Output the [X, Y] coordinate of the center of the cell containing the given text.  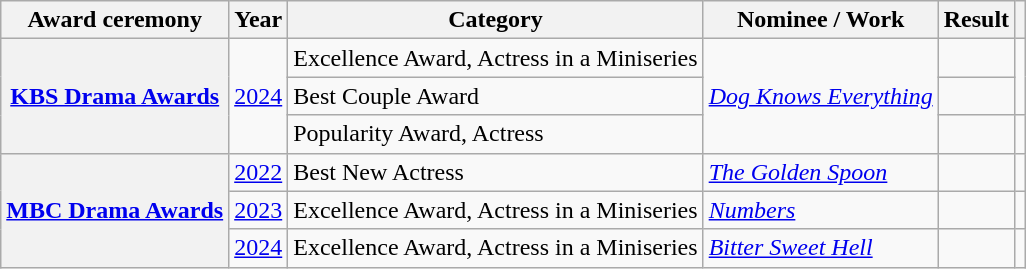
Result [976, 20]
2022 [258, 172]
2023 [258, 210]
Category [496, 20]
Dog Knows Everything [820, 96]
Best Couple Award [496, 96]
Year [258, 20]
Nominee / Work [820, 20]
KBS Drama Awards [115, 96]
Award ceremony [115, 20]
Popularity Award, Actress [496, 134]
MBC Drama Awards [115, 210]
Best New Actress [496, 172]
Bitter Sweet Hell [820, 248]
The Golden Spoon [820, 172]
Numbers [820, 210]
